Scan for the cell matching the given text and deliver its (x, y) coordinate at center. 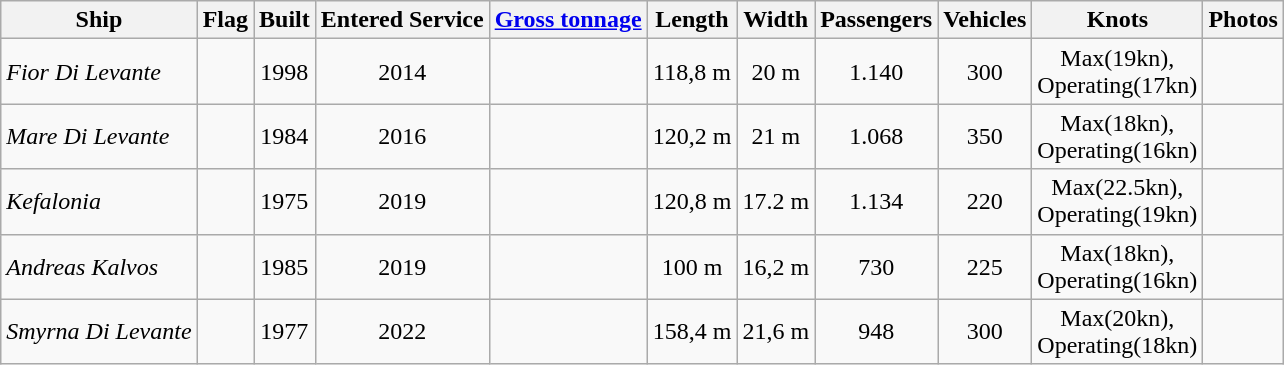
16,2 m (776, 266)
1.140 (876, 72)
2014 (402, 72)
21 m (776, 136)
1977 (285, 332)
Ship (99, 20)
Photos (1243, 20)
21,6 m (776, 332)
1985 (285, 266)
Fior Di Levante (99, 72)
225 (985, 266)
Length (692, 20)
120,8 m (692, 202)
Max(18kn), Operating(16kn) (1118, 136)
Gross tonnage (568, 20)
Max(20kn),Operating(18kn) (1118, 332)
1984 (285, 136)
Max(22.5kn),Operating(19kn) (1118, 202)
Entered Service (402, 20)
Mare Di Levante (99, 136)
20 m (776, 72)
2016 (402, 136)
Vehicles (985, 20)
Andreas Kalvos (99, 266)
17.2 m (776, 202)
100 m (692, 266)
Knots (1118, 20)
730 (876, 266)
Smyrna Di Levante (99, 332)
948 (876, 332)
Max(18kn),Operating(16kn) (1118, 266)
220 (985, 202)
2022 (402, 332)
1.068 (876, 136)
Flag (225, 20)
1.134 (876, 202)
118,8 m (692, 72)
120,2 m (692, 136)
158,4 m (692, 332)
Kefalonia (99, 202)
Passengers (876, 20)
Max(19kn),Operating(17kn) (1118, 72)
1975 (285, 202)
350 (985, 136)
1998 (285, 72)
Width (776, 20)
Built (285, 20)
